Locate the cell with the specified text and output its [X, Y] center coordinate. 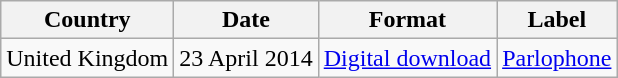
United Kingdom [88, 58]
Digital download [407, 58]
Parlophone [557, 58]
Format [407, 20]
23 April 2014 [246, 58]
Label [557, 20]
Date [246, 20]
Country [88, 20]
